Return (X, Y) of the center of cell containing provided text 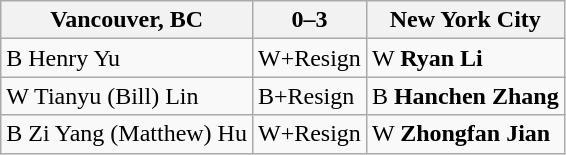
W Zhongfan Jian (465, 134)
W Ryan Li (465, 58)
Vancouver, BC (127, 20)
B Zi Yang (Matthew) Hu (127, 134)
W Tianyu (Bill) Lin (127, 96)
New York City (465, 20)
B Hanchen Zhang (465, 96)
B Henry Yu (127, 58)
B+Resign (309, 96)
0–3 (309, 20)
